Capture the cell that displays the provided text and extract its (X, Y) central coordinate. 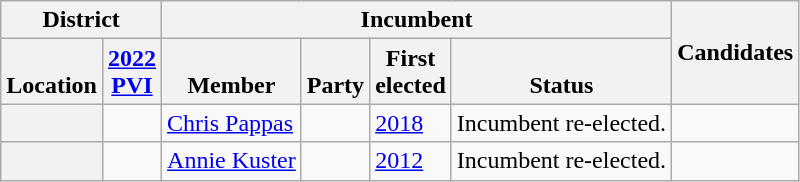
Incumbent (417, 20)
Location (52, 72)
2022PVI (132, 72)
Chris Pappas (232, 123)
Candidates (736, 52)
Firstelected (411, 72)
2018 (411, 123)
Party (335, 72)
Member (232, 72)
2012 (411, 161)
Annie Kuster (232, 161)
District (82, 20)
Status (561, 72)
